Scan for the cell matching the given text and deliver its [X, Y] coordinate at center. 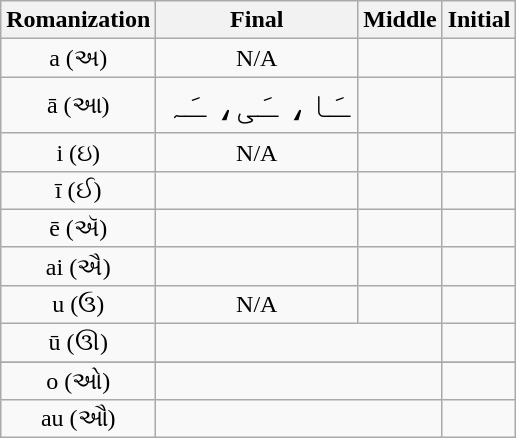
Romanization [78, 20]
ـَا، ـَی، ـَہ [257, 105]
i (ઇ) [78, 152]
o (ઓ) [78, 381]
ā (આ) [78, 105]
a (અ) [78, 58]
Final [257, 20]
au (ઔ) [78, 419]
Initial [479, 20]
Middle [400, 20]
ē (ઍ) [78, 228]
ī (ઈ) [78, 190]
ū (ઊ) [78, 343]
ai (ઐ) [78, 266]
u (ઉ) [78, 305]
